Locate the cell with the specified text and output its (x, y) center coordinate. 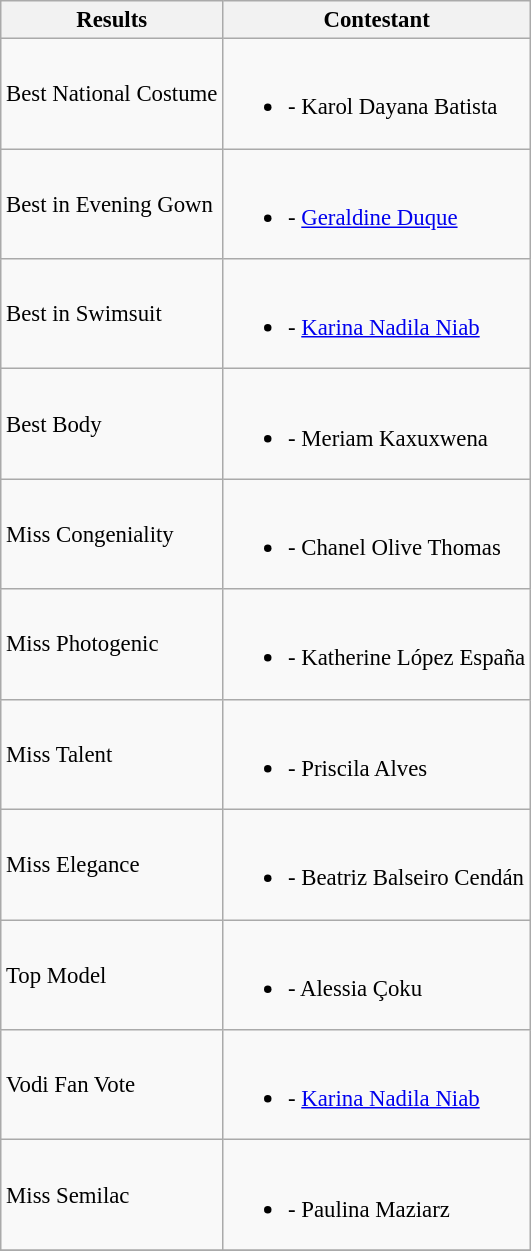
Miss Talent (112, 754)
- Geraldine Duque (377, 204)
Miss Semilac (112, 1195)
- Meriam Kaxuxwena (377, 424)
Vodi Fan Vote (112, 1085)
Miss Congeniality (112, 534)
- Alessia Çoku (377, 975)
Results (112, 20)
Best in Evening Gown (112, 204)
Best in Swimsuit (112, 314)
- Katherine López España (377, 644)
Miss Photogenic (112, 644)
Top Model (112, 975)
Contestant (377, 20)
- Karol Dayana Batista (377, 94)
Best Body (112, 424)
- Priscila Alves (377, 754)
- Chanel Olive Thomas (377, 534)
Miss Elegance (112, 865)
Best National Costume (112, 94)
- Paulina Maziarz (377, 1195)
- Beatriz Balseiro Cendán (377, 865)
